Determine the [X, Y] coordinate at the center of the cell enclosing the given text.  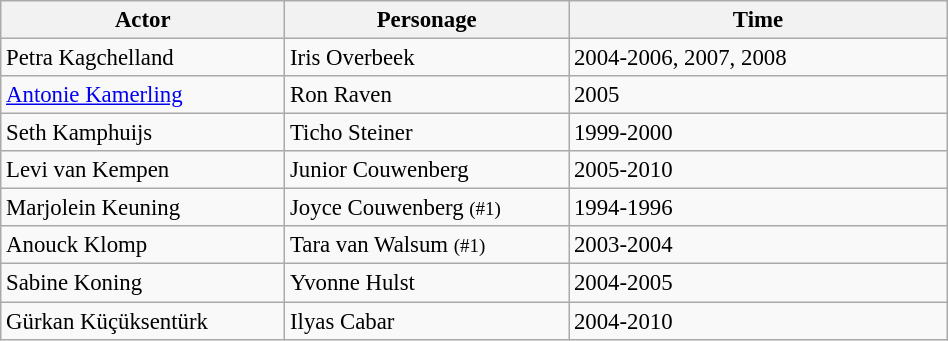
2004-2006, 2007, 2008 [758, 58]
Iris Overbeek [427, 58]
Seth Kamphuijs [143, 133]
1999-2000 [758, 133]
Actor [143, 20]
Antonie Kamerling [143, 95]
Ticho Steiner [427, 133]
Marjolein Keuning [143, 208]
2005-2010 [758, 170]
Joyce Couwenberg (#1) [427, 208]
Personage [427, 20]
Sabine Koning [143, 283]
Time [758, 20]
Tara van Walsum (#1) [427, 245]
Junior Couwenberg [427, 170]
1994-1996 [758, 208]
2004-2010 [758, 321]
Gürkan Küçüksentürk [143, 321]
2004-2005 [758, 283]
Anouck Klomp [143, 245]
Ilyas Cabar [427, 321]
Levi van Kempen [143, 170]
2005 [758, 95]
Petra Kagchelland [143, 58]
Ron Raven [427, 95]
2003-2004 [758, 245]
Yvonne Hulst [427, 283]
